Extract the (X, Y) coordinate from the center of the cell holding the provided text.  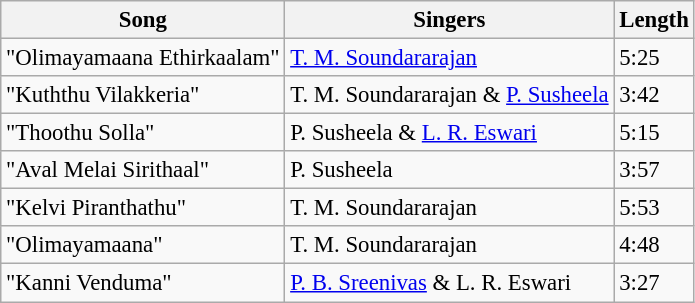
"Kelvi Piranthathu" (143, 208)
5:15 (654, 133)
"Aval Melai Sirithaal" (143, 170)
3:57 (654, 170)
"Thoothu Solla" (143, 133)
T. M. Soundararajan & P. Susheela (450, 95)
P. Susheela & L. R. Eswari (450, 133)
Song (143, 20)
5:53 (654, 208)
5:25 (654, 58)
Singers (450, 20)
P. Susheela (450, 170)
Length (654, 20)
4:48 (654, 245)
"Olimayamaana" (143, 245)
3:42 (654, 95)
3:27 (654, 283)
"Kanni Venduma" (143, 283)
"Olimayamaana Ethirkaalam" (143, 58)
P. B. Sreenivas & L. R. Eswari (450, 283)
"Kuththu Vilakkeria" (143, 95)
